Determine the [X, Y] coordinate at the center of the cell enclosing the given text.  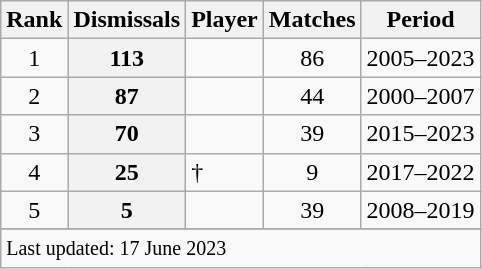
87 [127, 96]
Period [420, 20]
86 [312, 58]
2017–2022 [420, 172]
70 [127, 134]
3 [34, 134]
Matches [312, 20]
Last updated: 17 June 2023 [240, 248]
1 [34, 58]
25 [127, 172]
Dismissals [127, 20]
Player [225, 20]
2 [34, 96]
2000–2007 [420, 96]
2005–2023 [420, 58]
2008–2019 [420, 210]
113 [127, 58]
4 [34, 172]
44 [312, 96]
2015–2023 [420, 134]
† [225, 172]
Rank [34, 20]
9 [312, 172]
